Find where the given text appears and provide that cell's center as [x, y] coordinate. 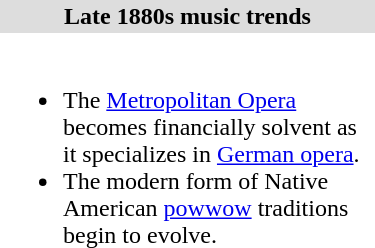
Late 1880s music trends [188, 16]
